Determine the [X, Y] coordinate at the center of the cell enclosing the given text.  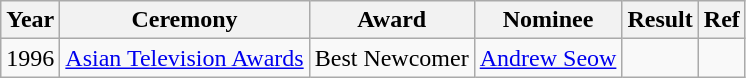
Andrew Seow [548, 58]
Award [392, 20]
Ceremony [184, 20]
Ref [722, 20]
Year [30, 20]
Asian Television Awards [184, 58]
Best Newcomer [392, 58]
Result [660, 20]
Nominee [548, 20]
1996 [30, 58]
